Search for the cell housing the specified text and yield its [X, Y] center coordinate. 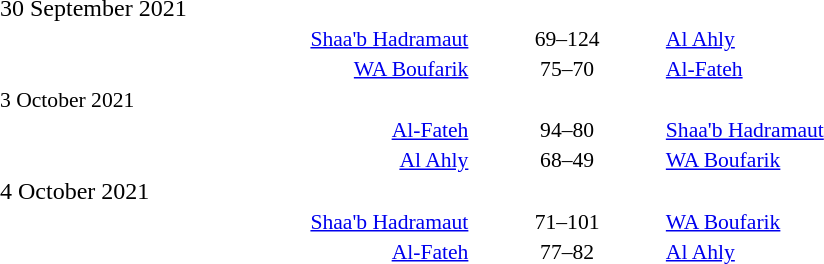
68–49 [568, 160]
75–70 [568, 68]
71–101 [568, 222]
94–80 [568, 130]
69–124 [568, 38]
